Return the (x, y) coordinate for the center point of the cell that contains the specified text.  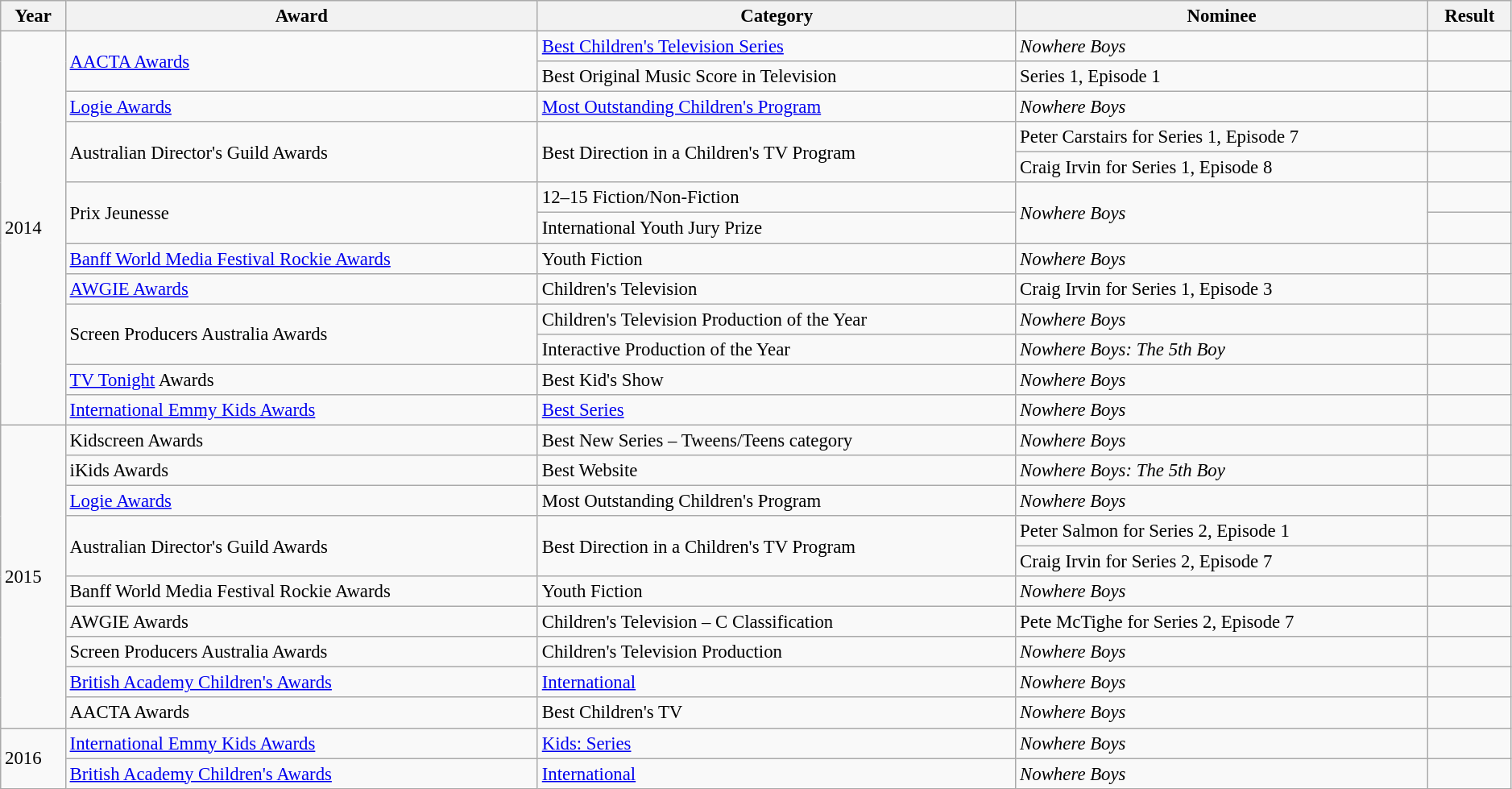
Craig Irvin for Series 1, Episode 8 (1221, 168)
Category (777, 16)
Award (301, 16)
Best Series (777, 410)
Best Website (777, 471)
Result (1469, 16)
Best Children's TV (777, 713)
2014 (34, 229)
Year (34, 16)
Best Original Music Score in Television (777, 77)
Craig Irvin for Series 2, Episode 7 (1221, 562)
TV Tonight Awards (301, 380)
Kidscreen Awards (301, 440)
Children's Television – C Classification (777, 622)
Series 1, Episode 1 (1221, 77)
Best Children's Television Series (777, 47)
Kids: Series (777, 743)
International Youth Jury Prize (777, 228)
Pete McTighe for Series 2, Episode 7 (1221, 622)
Best New Series – Tweens/Teens category (777, 440)
Prix Jeunesse (301, 213)
Children's Television Production (777, 652)
Best Kid's Show (777, 380)
Peter Carstairs for Series 1, Episode 7 (1221, 137)
Children's Television (777, 289)
2015 (34, 576)
2016 (34, 758)
Interactive Production of the Year (777, 349)
iKids Awards (301, 471)
Craig Irvin for Series 1, Episode 3 (1221, 289)
12–15 Fiction/Non-Fiction (777, 197)
Peter Salmon for Series 2, Episode 1 (1221, 531)
Children's Television Production of the Year (777, 319)
Nominee (1221, 16)
